Identify which cell holds the provided text, then report its (X, Y) central coordinate. 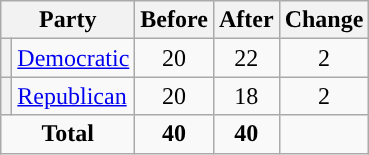
Democratic (74, 58)
18 (246, 96)
Total (68, 134)
Party (68, 20)
22 (246, 58)
After (246, 20)
Republican (74, 96)
Change (324, 20)
Before (174, 20)
